Return [x, y] of the center of cell containing provided text 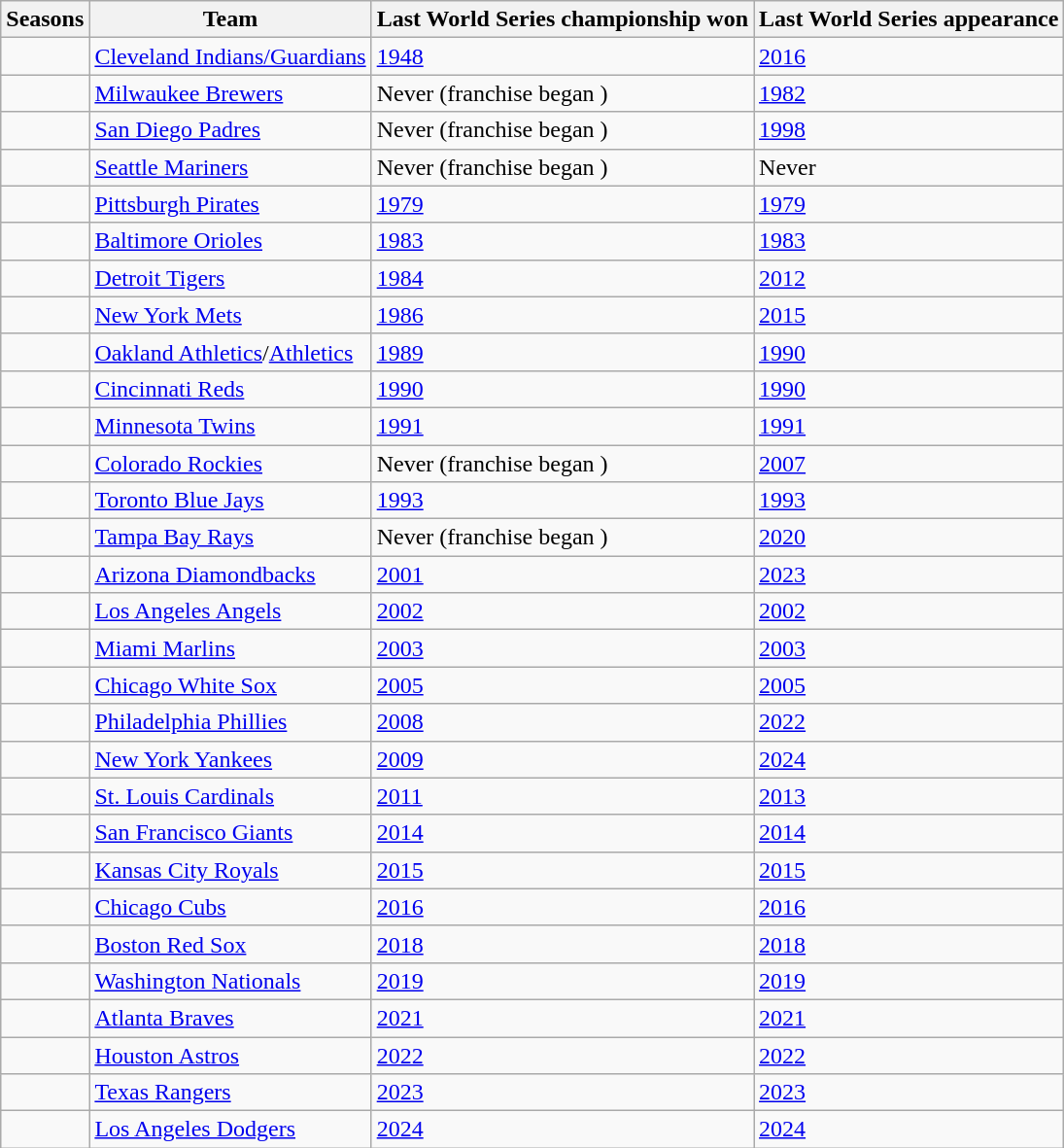
Texas Rangers [230, 1093]
Oakland Athletics/Athletics [230, 352]
Cincinnati Reds [230, 389]
San Francisco Giants [230, 833]
2012 [910, 278]
Chicago White Sox [230, 685]
2008 [562, 722]
Tampa Bay Rays [230, 538]
1982 [910, 93]
Chicago Cubs [230, 907]
2011 [562, 796]
Colorado Rockies [230, 464]
Baltimore Orioles [230, 241]
1948 [562, 56]
Seattle Mariners [230, 167]
Miami Marlins [230, 648]
San Diego Padres [230, 130]
Milwaukee Brewers [230, 93]
Team [230, 19]
New York Yankees [230, 759]
2013 [910, 796]
1984 [562, 278]
St. Louis Cardinals [230, 796]
1989 [562, 352]
2009 [562, 759]
New York Mets [230, 315]
1986 [562, 315]
Boston Red Sox [230, 944]
2020 [910, 538]
Never [910, 167]
Toronto Blue Jays [230, 501]
Minnesota Twins [230, 426]
2007 [910, 464]
Last World Series championship won [562, 19]
Los Angeles Dodgers [230, 1130]
Detroit Tigers [230, 278]
Pittsburgh Pirates [230, 204]
Kansas City Royals [230, 870]
1998 [910, 130]
2001 [562, 574]
Philadelphia Phillies [230, 722]
Last World Series appearance [910, 19]
Atlanta Braves [230, 1018]
Los Angeles Angels [230, 611]
Arizona Diamondbacks [230, 574]
Seasons [45, 19]
Houston Astros [230, 1055]
Washington Nationals [230, 981]
Cleveland Indians/Guardians [230, 56]
